Locate the cell with the specified text and output its [X, Y] center coordinate. 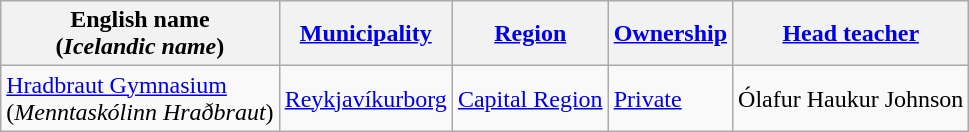
English name(Icelandic name) [140, 34]
Municipality [366, 34]
Capital Region [530, 98]
Ownership [670, 34]
Private [670, 98]
Region [530, 34]
Hradbraut Gymnasium(Menntaskólinn Hraðbraut) [140, 98]
Ólafur Haukur Johnson [851, 98]
Reykjavíkurborg [366, 98]
Head teacher [851, 34]
